Determine the (x, y) coordinate at the center of the cell enclosing the given text.  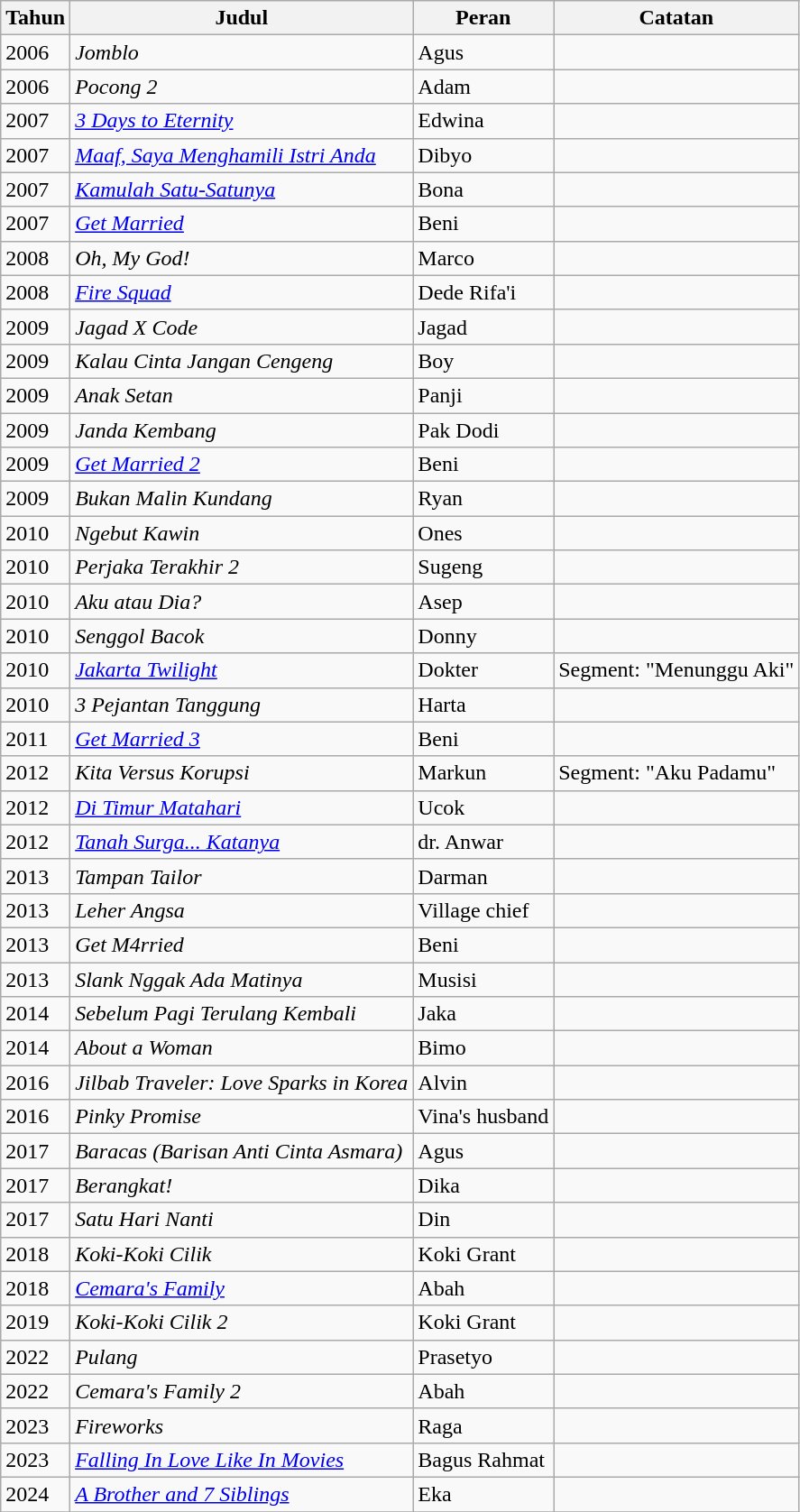
Bona (483, 189)
Koki-Koki Cilik (242, 1254)
Aku atau Dia? (242, 602)
Slank Nggak Ada Matinya (242, 979)
3 Days to Eternity (242, 121)
Edwina (483, 121)
Get M4rried (242, 945)
Boy (483, 361)
3 Pejantan Tanggung (242, 705)
Din (483, 1220)
Ngebut Kawin (242, 533)
Bimo (483, 1048)
Kita Versus Korupsi (242, 773)
Di Timur Matahari (242, 807)
2011 (36, 739)
Tampan Tailor (242, 876)
Koki-Koki Cilik 2 (242, 1323)
Catatan (676, 18)
Jaka (483, 1014)
Ones (483, 533)
Janda Kembang (242, 430)
Satu Hari Nanti (242, 1220)
Berangkat! (242, 1185)
Adam (483, 87)
Eka (483, 1494)
Get Married (242, 224)
Maaf, Saya Menghamili Istri Anda (242, 155)
Raga (483, 1425)
Musisi (483, 979)
Anak Setan (242, 395)
Falling In Love Like In Movies (242, 1460)
Kalau Cinta Jangan Cengeng (242, 361)
Get Married 2 (242, 465)
Kamulah Satu-Satunya (242, 189)
Prasetyo (483, 1357)
Bagus Rahmat (483, 1460)
Ryan (483, 499)
Darman (483, 876)
About a Woman (242, 1048)
Village chief (483, 910)
dr. Anwar (483, 842)
Peran (483, 18)
Bukan Malin Kundang (242, 499)
Get Married 3 (242, 739)
Dibyo (483, 155)
Oh, My God! (242, 258)
A Brother and 7 Siblings (242, 1494)
Senggol Bacok (242, 636)
Pocong 2 (242, 87)
Sebelum Pagi Terulang Kembali (242, 1014)
Leher Angsa (242, 910)
Tahun (36, 18)
Alvin (483, 1083)
Dika (483, 1185)
Dokter (483, 670)
Panji (483, 395)
Asep (483, 602)
Marco (483, 258)
Markun (483, 773)
Ucok (483, 807)
Segment: "Aku Padamu" (676, 773)
Segment: "Menunggu Aki" (676, 670)
Pak Dodi (483, 430)
Jilbab Traveler: Love Sparks in Korea (242, 1083)
2024 (36, 1494)
Judul (242, 18)
Baracas (Barisan Anti Cinta Asmara) (242, 1151)
Sugeng (483, 567)
Fireworks (242, 1425)
Jakarta Twilight (242, 670)
Tanah Surga... Katanya (242, 842)
Harta (483, 705)
Cemara's Family 2 (242, 1391)
Vina's husband (483, 1117)
Perjaka Terakhir 2 (242, 567)
Jagad (483, 327)
Jagad X Code (242, 327)
Cemara's Family (242, 1288)
Jomblo (242, 52)
Pinky Promise (242, 1117)
Dede Rifa'i (483, 292)
2019 (36, 1323)
Pulang (242, 1357)
Donny (483, 636)
Fire Squad (242, 292)
